Detect which cell encompasses the target text, then output its (X, Y) center coordinate. 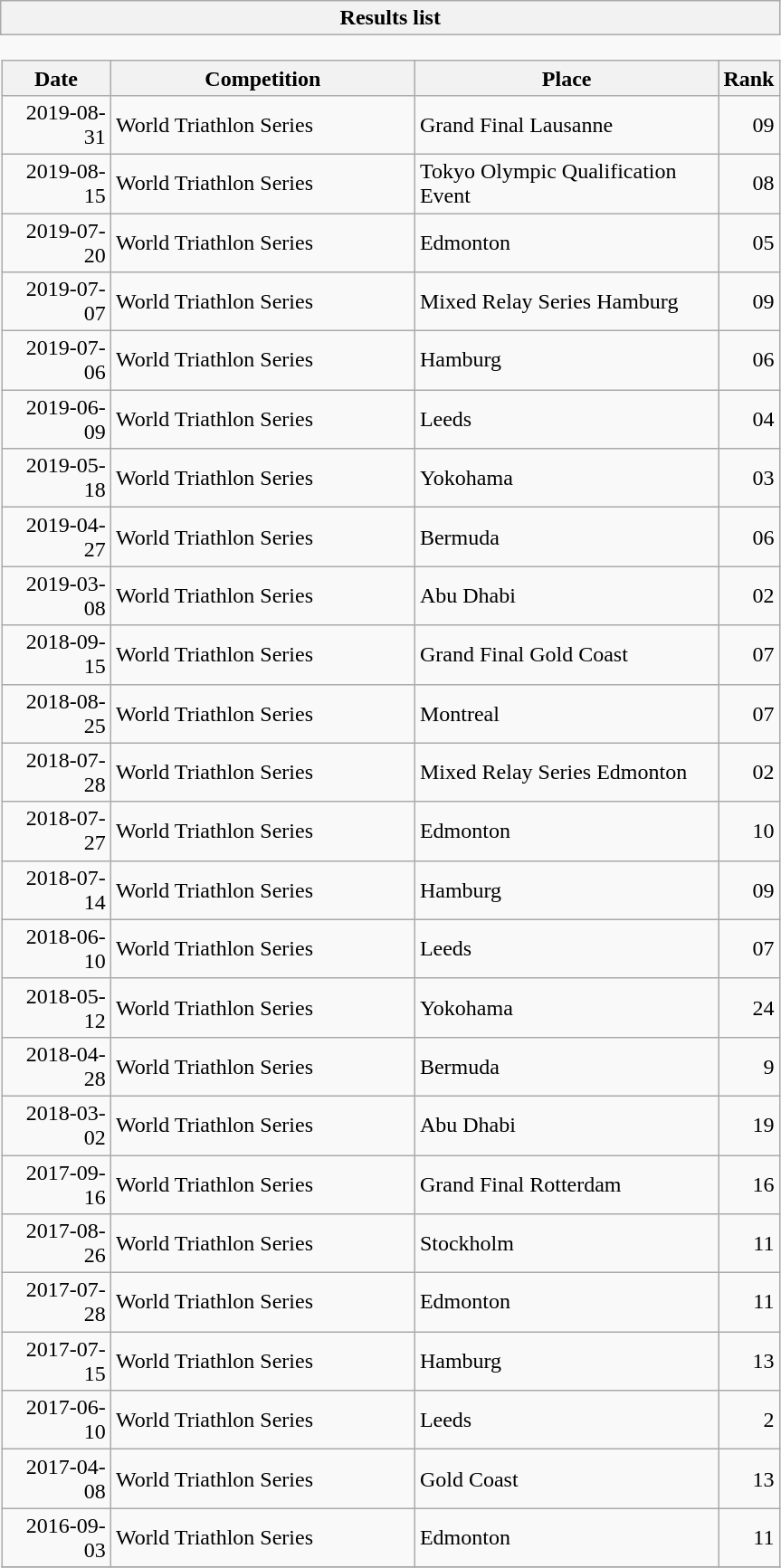
2019-08-15 (56, 183)
2018-07-27 (56, 831)
Mixed Relay Series Edmonton (567, 773)
2017-09-16 (56, 1183)
9 (749, 1066)
2017-04-08 (56, 1478)
2019-05-18 (56, 478)
Grand Final Gold Coast (567, 655)
2018-07-28 (56, 773)
2019-06-09 (56, 420)
2019-08-31 (56, 125)
19 (749, 1126)
Stockholm (567, 1243)
2016-09-03 (56, 1538)
2018-07-14 (56, 890)
08 (749, 183)
04 (749, 420)
Competition (262, 78)
Date (56, 78)
24 (749, 1008)
Gold Coast (567, 1478)
2018-06-10 (56, 948)
2018-04-28 (56, 1066)
2019-07-20 (56, 242)
Grand Final Rotterdam (567, 1183)
Rank (749, 78)
2018-09-15 (56, 655)
2019-03-08 (56, 595)
2018-05-12 (56, 1008)
2018-08-25 (56, 713)
10 (749, 831)
03 (749, 478)
2017-07-28 (56, 1303)
2017-08-26 (56, 1243)
Grand Final Lausanne (567, 125)
Montreal (567, 713)
05 (749, 242)
2 (749, 1421)
2019-07-07 (56, 302)
2017-07-15 (56, 1361)
2018-03-02 (56, 1126)
Place (567, 78)
16 (749, 1183)
2019-07-06 (56, 360)
Tokyo Olympic Qualification Event (567, 183)
Results list (391, 18)
Mixed Relay Series Hamburg (567, 302)
2017-06-10 (56, 1421)
2019-04-27 (56, 537)
